Identify which cell holds the provided text, then report its [x, y] central coordinate. 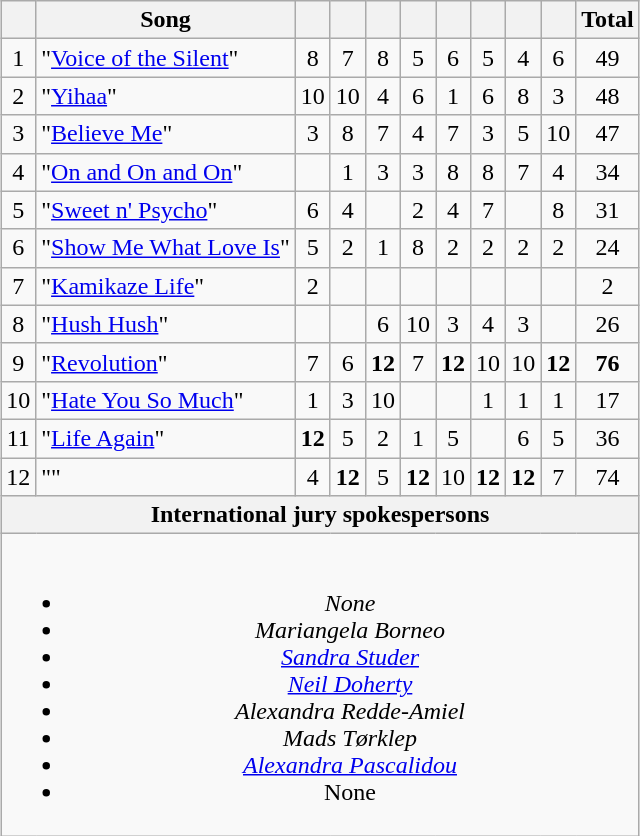
"" [166, 477]
"Kamikaze Life" [166, 286]
"Hate You So Much" [166, 400]
"Show Me What Love Is" [166, 248]
9 [18, 362]
31 [608, 210]
76 [608, 362]
"Sweet n' Psycho" [166, 210]
"On and On and On" [166, 172]
"Life Again" [166, 438]
International jury spokespersons [320, 515]
NoneMariangela BorneoSandra Studer Neil DohertyAlexandra Redde-AmielMads TørklepAlexandra PascalidouNone [320, 685]
Song [166, 20]
24 [608, 248]
11 [18, 438]
Total [608, 20]
17 [608, 400]
48 [608, 96]
"Hush Hush" [166, 324]
"Believe Me" [166, 134]
74 [608, 477]
34 [608, 172]
47 [608, 134]
"Voice of the Silent" [166, 58]
26 [608, 324]
49 [608, 58]
36 [608, 438]
"Yihaa" [166, 96]
"Revolution" [166, 362]
